Locate the cell with the specified text and output its [x, y] center coordinate. 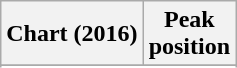
Chart (2016) [72, 34]
Peakposition [189, 34]
